Detect which cell encompasses the target text, then output its (X, Y) center coordinate. 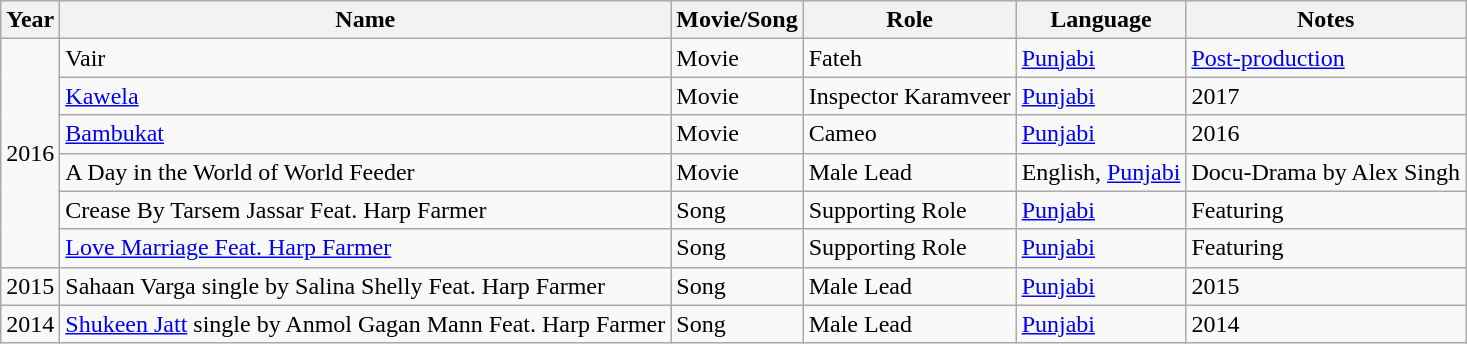
Cameo (910, 134)
Inspector Karamveer (910, 96)
Movie/Song (737, 20)
Shukeen Jatt single by Anmol Gagan Mann Feat. Harp Farmer (366, 324)
Vair (366, 58)
Name (366, 20)
Language (1101, 20)
Crease By Tarsem Jassar Feat. Harp Farmer (366, 210)
Fateh (910, 58)
Year (30, 20)
Love Marriage Feat. Harp Farmer (366, 248)
Role (910, 20)
Docu-Drama by Alex Singh (1326, 172)
English, Punjabi (1101, 172)
Sahaan Varga single by Salina Shelly Feat. Harp Farmer (366, 286)
Kawela (366, 96)
Notes (1326, 20)
2017 (1326, 96)
Post-production (1326, 58)
A Day in the World of World Feeder (366, 172)
Bambukat (366, 134)
